Provide the (X, Y) coordinate of the cell's center where the given text is located.  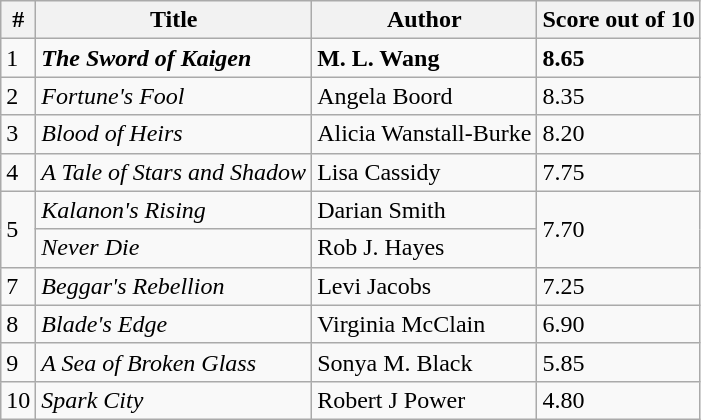
7.75 (618, 172)
Blade's Edge (174, 324)
8.35 (618, 96)
Title (174, 20)
Robert J Power (424, 400)
7.70 (618, 229)
5 (18, 229)
M. L. Wang (424, 58)
3 (18, 134)
1 (18, 58)
Levi Jacobs (424, 286)
7.25 (618, 286)
Never Die (174, 248)
6.90 (618, 324)
Lisa Cassidy (424, 172)
Blood of Heirs (174, 134)
Sonya M. Black (424, 362)
8 (18, 324)
4.80 (618, 400)
4 (18, 172)
8.20 (618, 134)
Fortune's Fool (174, 96)
10 (18, 400)
Virginia McClain (424, 324)
Author (424, 20)
7 (18, 286)
The Sword of Kaigen (174, 58)
A Tale of Stars and Shadow (174, 172)
Angela Boord (424, 96)
Darian Smith (424, 210)
2 (18, 96)
Rob J. Hayes (424, 248)
Score out of 10 (618, 20)
A Sea of Broken Glass (174, 362)
5.85 (618, 362)
Kalanon's Rising (174, 210)
Alicia Wanstall-Burke (424, 134)
# (18, 20)
9 (18, 362)
Beggar's Rebellion (174, 286)
Spark City (174, 400)
8.65 (618, 58)
